Find where the given text appears and provide that cell's center as [x, y] coordinate. 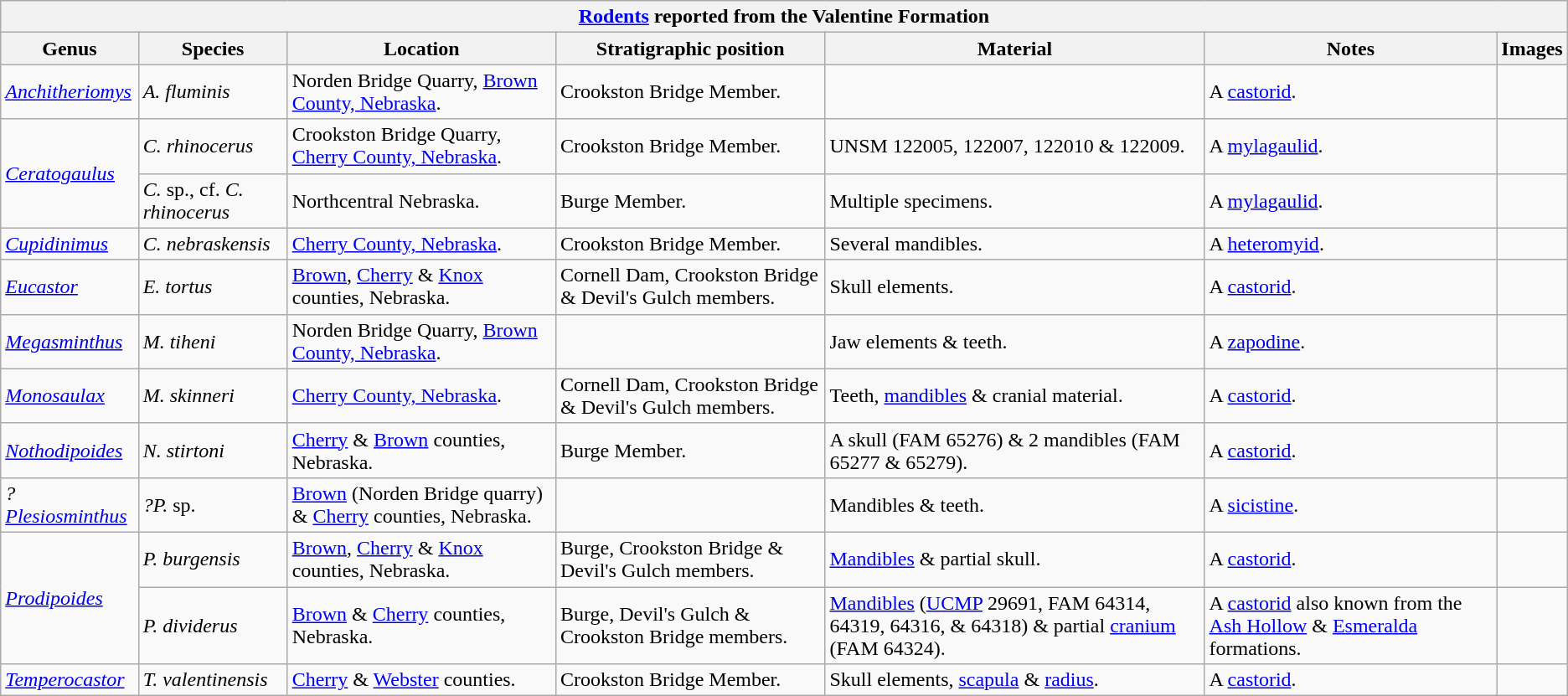
Material [1015, 49]
A skull (FAM 65276) & 2 mandibles (FAM 65277 & 65279). [1015, 451]
Mandibles (UCMP 29691, FAM 64314, 64319, 64316, & 64318) & partial cranium (FAM 64324). [1015, 625]
Multiple specimens. [1015, 201]
A castorid also known from the Ash Hollow & Esmeralda formations. [1350, 625]
?P. sp. [213, 504]
E. tortus [213, 286]
Mandibles & partial skull. [1015, 559]
C. nebraskensis [213, 244]
P. burgensis [213, 559]
Anchitheriomys [70, 92]
A sicistine. [1350, 504]
Genus [70, 49]
Prodipoides [70, 598]
Teeth, mandibles & cranial material. [1015, 395]
N. stirtoni [213, 451]
A. fluminis [213, 92]
A zapodine. [1350, 342]
P. dividerus [213, 625]
Species [213, 49]
Rodents reported from the Valentine Formation [784, 17]
Cupidinimus [70, 244]
Burge, Crookston Bridge & Devil's Gulch members. [690, 559]
Burge, Devil's Gulch & Crookston Bridge members. [690, 625]
Brown (Norden Bridge quarry) & Cherry counties, Nebraska. [421, 504]
Monosaulax [70, 395]
Notes [1350, 49]
A heteromyid. [1350, 244]
Several mandibles. [1015, 244]
Mandibles & teeth. [1015, 504]
T. valentinensis [213, 680]
Stratigraphic position [690, 49]
Nothodipoides [70, 451]
?Plesiosminthus [70, 504]
Skull elements. [1015, 286]
Ceratogaulus [70, 173]
C. sp., cf. C. rhinocerus [213, 201]
Images [1532, 49]
C. rhinocerus [213, 146]
Temperocastor [70, 680]
Eucastor [70, 286]
Northcentral Nebraska. [421, 201]
M. tiheni [213, 342]
Jaw elements & teeth. [1015, 342]
Skull elements, scapula & radius. [1015, 680]
Cherry & Brown counties, Nebraska. [421, 451]
UNSM 122005, 122007, 122010 & 122009. [1015, 146]
M. skinneri [213, 395]
Location [421, 49]
Crookston Bridge Quarry, Cherry County, Nebraska. [421, 146]
Cherry & Webster counties. [421, 680]
Megasminthus [70, 342]
Brown & Cherry counties, Nebraska. [421, 625]
